Return (X, Y) of the center of cell containing provided text 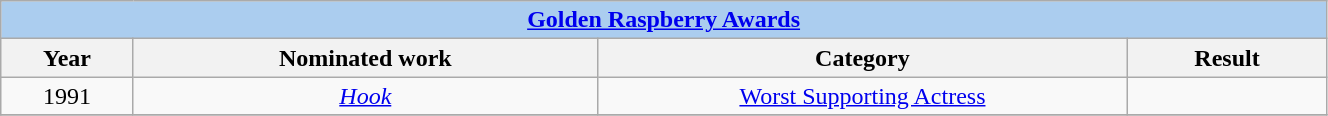
1991 (68, 96)
Nominated work (365, 58)
Result (1228, 58)
Category (862, 58)
Year (68, 58)
Worst Supporting Actress (862, 96)
Hook (365, 96)
Golden Raspberry Awards (664, 20)
